Provide the (X, Y) coordinate of the cell's center where the given text is located.  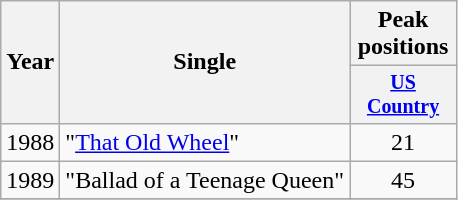
1988 (30, 142)
"Ballad of a Teenage Queen" (205, 180)
21 (404, 142)
1989 (30, 180)
Peak positions (404, 34)
US Country (404, 94)
45 (404, 180)
Single (205, 62)
"That Old Wheel" (205, 142)
Year (30, 62)
